Return the (x, y) coordinate for the center point of the cell that contains the specified text.  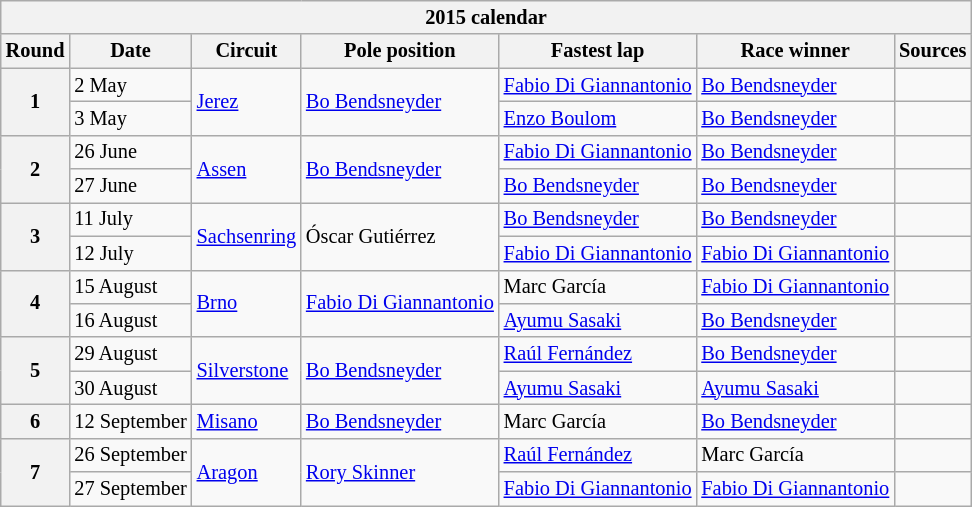
16 August (130, 320)
12 September (130, 421)
Round (36, 51)
15 August (130, 287)
Sachsenring (246, 236)
Óscar Gutiérrez (400, 236)
Date (130, 51)
Fastest lap (598, 51)
Silverstone (246, 370)
11 July (130, 219)
26 September (130, 455)
29 August (130, 354)
2 (36, 168)
30 August (130, 388)
Circuit (246, 51)
Enzo Boulom (598, 118)
12 July (130, 253)
Misano (246, 421)
Assen (246, 168)
1 (36, 102)
2015 calendar (486, 17)
6 (36, 421)
Sources (932, 51)
Jerez (246, 102)
Aragon (246, 472)
4 (36, 304)
Brno (246, 304)
Rory Skinner (400, 472)
27 September (130, 489)
Race winner (795, 51)
7 (36, 472)
5 (36, 370)
3 (36, 236)
27 June (130, 186)
26 June (130, 152)
2 May (130, 85)
3 May (130, 118)
Pole position (400, 51)
